Find where the given text appears and provide that cell's center as (x, y) coordinate. 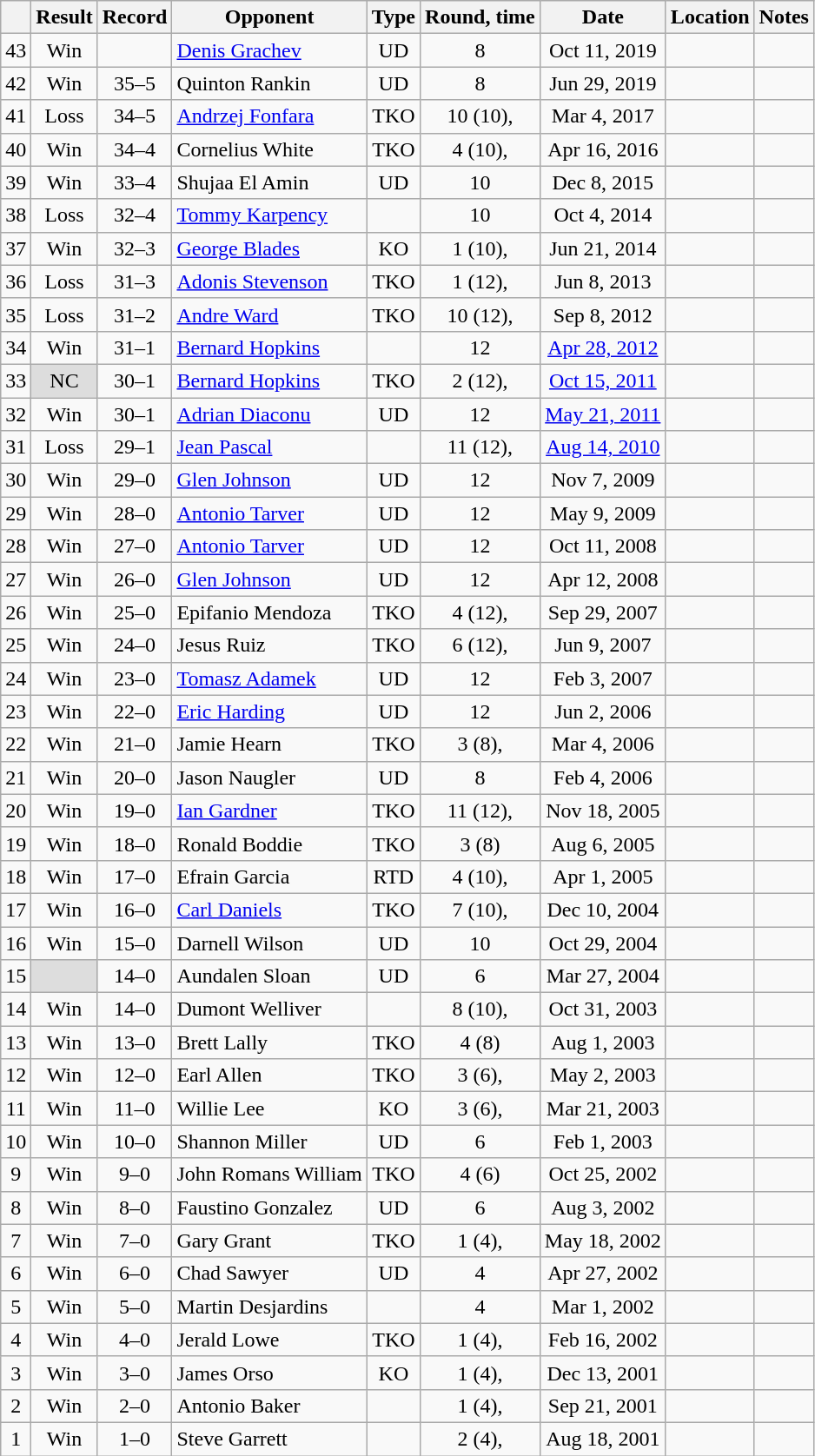
34–4 (135, 149)
Oct 15, 2011 (603, 381)
29–0 (135, 480)
7 (16, 1241)
11–0 (135, 1109)
Nov 7, 2009 (603, 480)
6–0 (135, 1274)
Apr 12, 2008 (603, 579)
Oct 11, 2008 (603, 546)
Apr 28, 2012 (603, 347)
15–0 (135, 943)
7 (10), (480, 910)
Notes (784, 17)
6 (12), (480, 645)
Oct 25, 2002 (603, 1175)
9 (16, 1175)
May 18, 2002 (603, 1241)
Quinton Rankin (269, 83)
Dumont Welliver (269, 1009)
34 (16, 347)
Darnell Wilson (269, 943)
23–0 (135, 678)
22–0 (135, 711)
Result (64, 17)
Oct 31, 2003 (603, 1009)
35–5 (135, 83)
9–0 (135, 1175)
Faustino Gonzalez (269, 1208)
19 (16, 844)
25 (16, 645)
Jamie Hearn (269, 745)
Feb 3, 2007 (603, 678)
42 (16, 83)
Mar 21, 2003 (603, 1109)
2 (12), (480, 381)
20 (16, 811)
Earl Allen (269, 1075)
1 (10), (480, 248)
43 (16, 50)
41 (16, 116)
Feb 16, 2002 (603, 1340)
4–0 (135, 1340)
Willie Lee (269, 1109)
Ronald Boddie (269, 844)
12–0 (135, 1075)
17 (16, 910)
25–0 (135, 612)
32–4 (135, 215)
38 (16, 215)
2 (4), (480, 1439)
Andre Ward (269, 314)
Feb 1, 2003 (603, 1142)
27–0 (135, 546)
22 (16, 745)
Aug 18, 2001 (603, 1439)
33 (16, 381)
13–0 (135, 1042)
30 (16, 480)
15 (16, 976)
Cornelius White (269, 149)
Antonio Baker (269, 1406)
Chad Sawyer (269, 1274)
Brett Lally (269, 1042)
8–0 (135, 1208)
20–0 (135, 778)
16–0 (135, 910)
Jun 21, 2014 (603, 248)
Apr 1, 2005 (603, 877)
Tomasz Adamek (269, 678)
Record (135, 17)
34–5 (135, 116)
Jason Naugler (269, 778)
Andrzej Fonfara (269, 116)
RTD (393, 877)
27 (16, 579)
1–0 (135, 1439)
28–0 (135, 513)
Type (393, 17)
26–0 (135, 579)
14 (16, 1009)
39 (16, 182)
Feb 4, 2006 (603, 778)
31 (16, 447)
Jun 8, 2013 (603, 281)
May 2, 2003 (603, 1075)
Apr 16, 2016 (603, 149)
31–1 (135, 347)
Tommy Karpency (269, 215)
Shujaa El Amin (269, 182)
1 (12), (480, 281)
24 (16, 678)
18–0 (135, 844)
29–1 (135, 447)
40 (16, 149)
Jun 2, 2006 (603, 711)
Eric Harding (269, 711)
2 (16, 1406)
John Romans William (269, 1175)
4 (6) (480, 1175)
3 (16, 1373)
17–0 (135, 877)
5–0 (135, 1307)
Mar 27, 2004 (603, 976)
Jun 9, 2007 (603, 645)
Aug 14, 2010 (603, 447)
3 (8), (480, 745)
Jean Pascal (269, 447)
4 (8) (480, 1042)
19–0 (135, 811)
Dec 13, 2001 (603, 1373)
Ian Gardner (269, 811)
3–0 (135, 1373)
Sep 29, 2007 (603, 612)
24–0 (135, 645)
29 (16, 513)
Epifanio Mendoza (269, 612)
18 (16, 877)
31–3 (135, 281)
Jerald Lowe (269, 1340)
Aundalen Sloan (269, 976)
Jun 29, 2019 (603, 83)
21 (16, 778)
7–0 (135, 1241)
May 9, 2009 (603, 513)
Aug 6, 2005 (603, 844)
35 (16, 314)
8 (10), (480, 1009)
13 (16, 1042)
James Orso (269, 1373)
NC (64, 381)
Steve Garrett (269, 1439)
36 (16, 281)
Aug 3, 2002 (603, 1208)
11 (16, 1109)
21–0 (135, 745)
10 (12), (480, 314)
Efrain Garcia (269, 877)
Location (710, 17)
Round, time (480, 17)
2–0 (135, 1406)
Dec 10, 2004 (603, 910)
32 (16, 414)
Oct 29, 2004 (603, 943)
4 (12), (480, 612)
May 21, 2011 (603, 414)
Adonis Stevenson (269, 281)
1 (16, 1439)
37 (16, 248)
Oct 4, 2014 (603, 215)
26 (16, 612)
Date (603, 17)
Mar 4, 2017 (603, 116)
Adrian Diaconu (269, 414)
32–3 (135, 248)
Gary Grant (269, 1241)
Martin Desjardins (269, 1307)
Sep 8, 2012 (603, 314)
Mar 4, 2006 (603, 745)
28 (16, 546)
Nov 18, 2005 (603, 811)
Opponent (269, 17)
Apr 27, 2002 (603, 1274)
31–2 (135, 314)
3 (8) (480, 844)
Aug 1, 2003 (603, 1042)
10–0 (135, 1142)
Jesus Ruiz (269, 645)
Denis Grachev (269, 50)
23 (16, 711)
16 (16, 943)
Mar 1, 2002 (603, 1307)
33–4 (135, 182)
George Blades (269, 248)
Oct 11, 2019 (603, 50)
Shannon Miller (269, 1142)
Dec 8, 2015 (603, 182)
10 (10), (480, 116)
5 (16, 1307)
Carl Daniels (269, 910)
Sep 21, 2001 (603, 1406)
